Detect which cell encompasses the target text, then output its [X, Y] center coordinate. 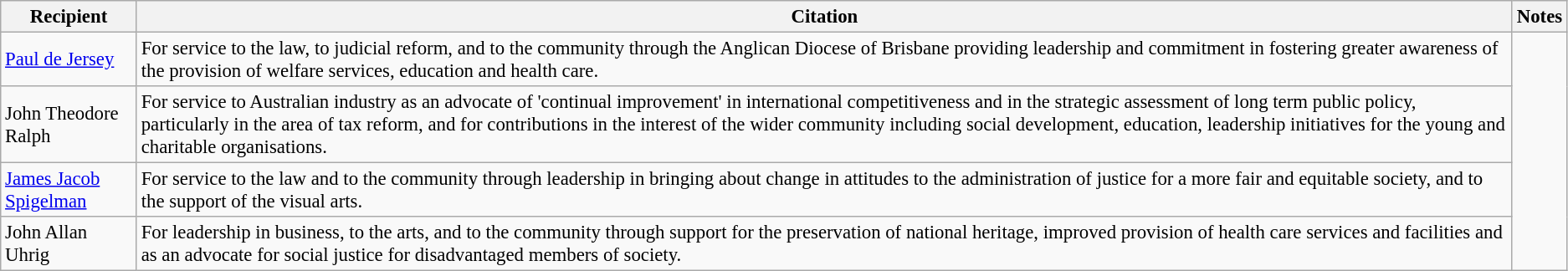
Recipient [69, 17]
James Jacob Spigelman [69, 191]
Citation [824, 17]
John Theodore Ralph [69, 125]
Notes [1540, 17]
Paul de Jersey [69, 60]
John Allan Uhrig [69, 244]
